Identify which cell holds the provided text, then report its [X, Y] central coordinate. 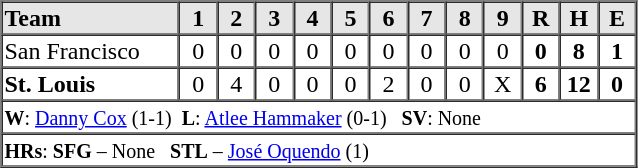
X [503, 84]
12 [579, 84]
San Francisco [91, 50]
3 [274, 18]
E [617, 18]
7 [427, 18]
R [541, 18]
W: Danny Cox (1-1) L: Atlee Hammaker (0-1) SV: None [319, 116]
HRs: SFG – None STL – José Oquendo (1) [319, 150]
H [579, 18]
St. Louis [91, 84]
5 [350, 18]
Team [91, 18]
9 [503, 18]
